Output the (x, y) coordinate of the center of the cell containing the given text.  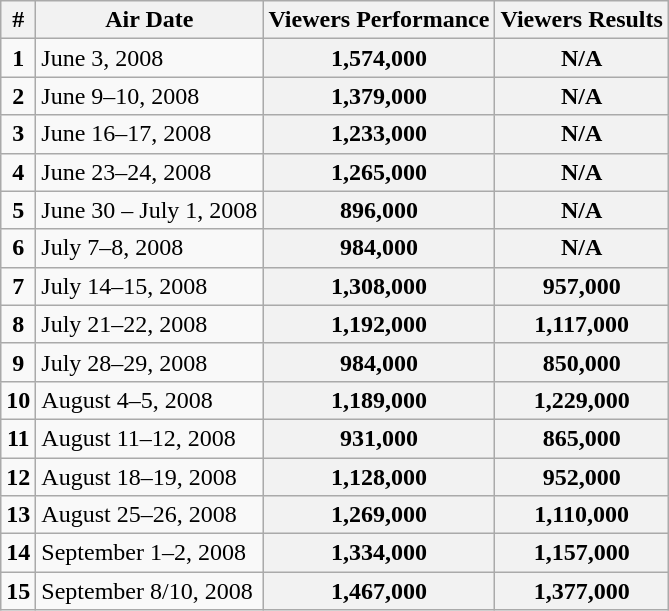
14 (18, 553)
June 9–10, 2008 (150, 96)
9 (18, 362)
1,265,000 (379, 172)
2 (18, 96)
7 (18, 286)
13 (18, 515)
1,467,000 (379, 591)
957,000 (582, 286)
931,000 (379, 438)
1,157,000 (582, 553)
September 1–2, 2008 (150, 553)
July 7–8, 2008 (150, 248)
Air Date (150, 20)
1,117,000 (582, 324)
August 11–12, 2008 (150, 438)
September 8/10, 2008 (150, 591)
June 23–24, 2008 (150, 172)
August 25–26, 2008 (150, 515)
1,233,000 (379, 134)
Viewers Performance (379, 20)
3 (18, 134)
4 (18, 172)
August 18–19, 2008 (150, 477)
1,110,000 (582, 515)
June 30 – July 1, 2008 (150, 210)
June 16–17, 2008 (150, 134)
July 14–15, 2008 (150, 286)
1,189,000 (379, 400)
# (18, 20)
850,000 (582, 362)
1,229,000 (582, 400)
1,377,000 (582, 591)
August 4–5, 2008 (150, 400)
1,379,000 (379, 96)
Viewers Results (582, 20)
896,000 (379, 210)
1 (18, 58)
1,574,000 (379, 58)
10 (18, 400)
12 (18, 477)
952,000 (582, 477)
11 (18, 438)
July 28–29, 2008 (150, 362)
1,269,000 (379, 515)
1,128,000 (379, 477)
865,000 (582, 438)
1,192,000 (379, 324)
June 3, 2008 (150, 58)
1,334,000 (379, 553)
6 (18, 248)
8 (18, 324)
July 21–22, 2008 (150, 324)
5 (18, 210)
15 (18, 591)
1,308,000 (379, 286)
